From the cell containing the given text, extract its center point as (X, Y) coordinate. 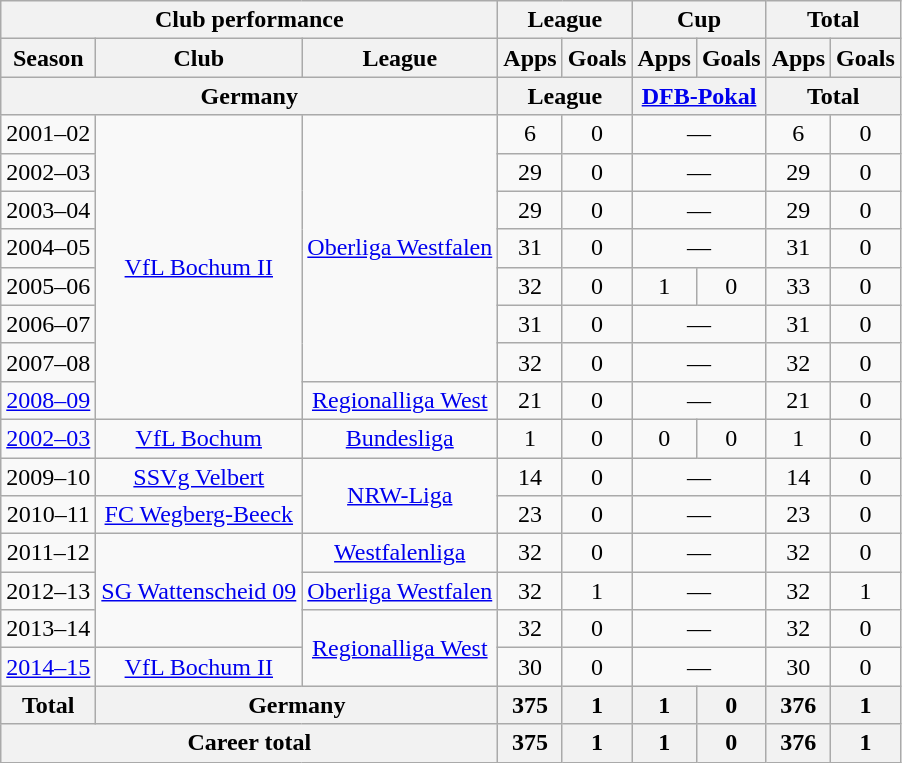
2009–10 (48, 477)
2008–09 (48, 400)
33 (798, 286)
2014–15 (48, 667)
Westfalenliga (400, 553)
Bundesliga (400, 438)
SSVg Velbert (199, 477)
2011–12 (48, 553)
Club performance (250, 20)
2003–04 (48, 210)
2010–11 (48, 515)
NRW-Liga (400, 496)
Cup (699, 20)
2013–14 (48, 629)
SG Wattenscheid 09 (199, 591)
2005–06 (48, 286)
Career total (250, 743)
Season (48, 58)
2004–05 (48, 248)
FC Wegberg-Beeck (199, 515)
2006–07 (48, 324)
DFB-Pokal (699, 96)
Club (199, 58)
VfL Bochum (199, 438)
2007–08 (48, 362)
2001–02 (48, 134)
2012–13 (48, 591)
